Output the [X, Y] coordinate of the center of the cell containing the given text.  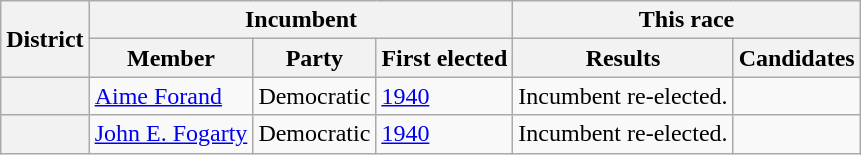
This race [686, 20]
Candidates [796, 58]
Member [171, 58]
Incumbent [301, 20]
Party [314, 58]
Results [623, 58]
First elected [444, 58]
District [45, 39]
John E. Fogarty [171, 134]
Aime Forand [171, 96]
